Scan for the cell matching the given text and deliver its [x, y] coordinate at center. 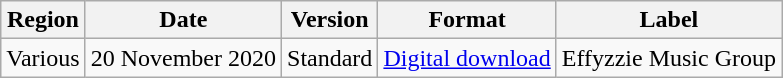
Standard [330, 58]
Format [467, 20]
Version [330, 20]
Region [43, 20]
Various [43, 58]
Date [183, 20]
20 November 2020 [183, 58]
Label [668, 20]
Effyzzie Music Group [668, 58]
Digital download [467, 58]
